Identify which cell holds the provided text, then report its (x, y) central coordinate. 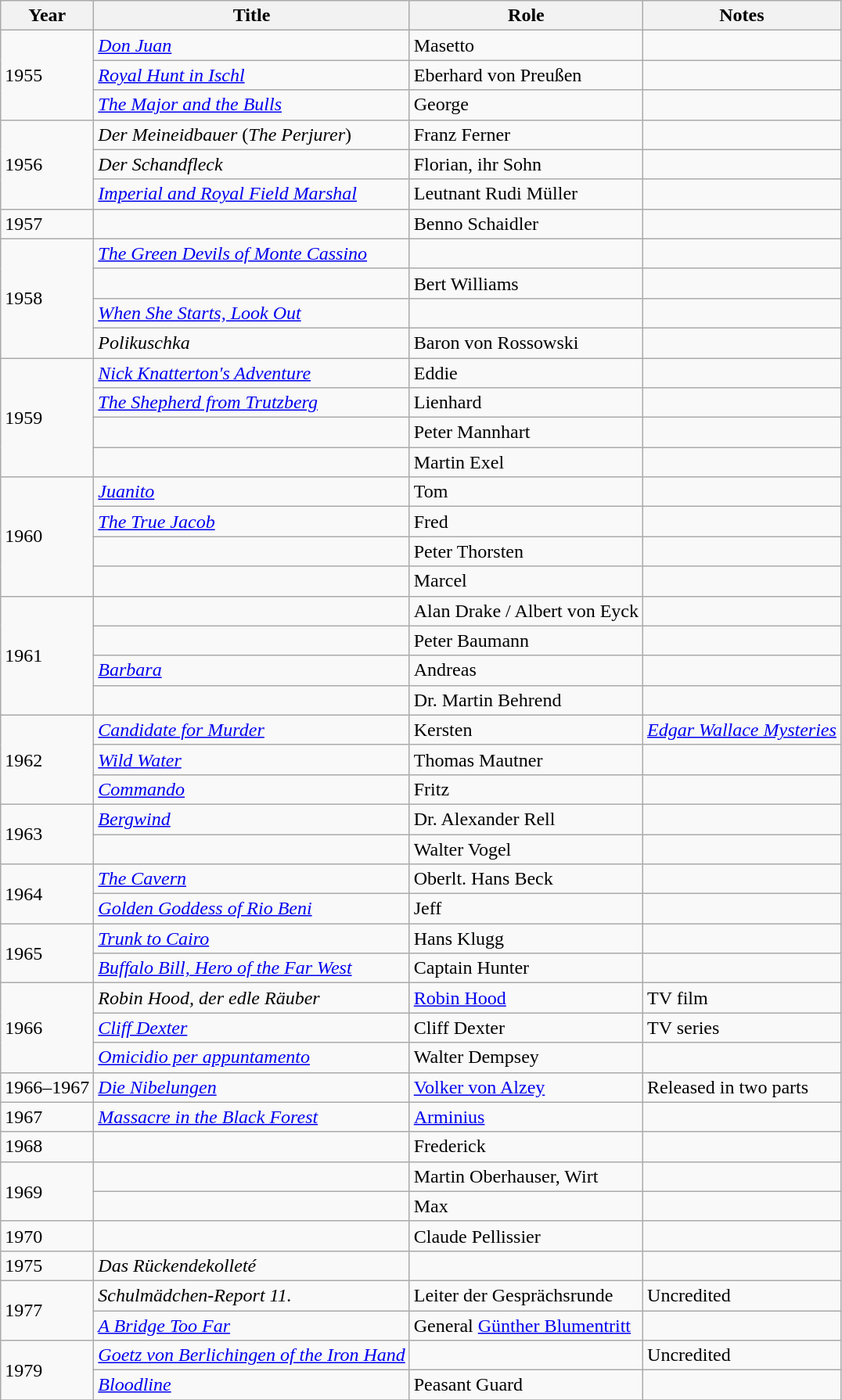
Polikuschka (252, 343)
Goetz von Berlichingen of the Iron Hand (252, 1355)
The Green Devils of Monte Cassino (252, 253)
Eberhard von Preußen (526, 75)
Schulmädchen-Report 11. (252, 1295)
Kersten (526, 730)
Eddie (526, 373)
Robin Hood, der edle Räuber (252, 998)
TV film (742, 998)
Lienhard (526, 403)
1977 (47, 1310)
TV series (742, 1028)
Walter Vogel (526, 849)
1962 (47, 759)
Robin Hood (526, 998)
Claude Pellissier (526, 1236)
Hans Klugg (526, 939)
Wild Water (252, 759)
George (526, 105)
The Shepherd from Trutzberg (252, 403)
Commando (252, 789)
Der Meineidbauer (The Perjurer) (252, 135)
Bergwind (252, 819)
Released in two parts (742, 1087)
1956 (47, 164)
Bert Williams (526, 283)
Bloodline (252, 1385)
Captain Hunter (526, 968)
1966 (47, 1028)
1958 (47, 298)
1969 (47, 1191)
Max (526, 1206)
1957 (47, 224)
Title (252, 16)
1979 (47, 1370)
1964 (47, 894)
Peter Thorsten (526, 551)
Nick Knatterton's Adventure (252, 373)
1961 (47, 655)
General Günther Blumentritt (526, 1326)
Andreas (526, 670)
Marcel (526, 581)
Peter Mannhart (526, 433)
Benno Schaidler (526, 224)
Martin Oberhauser, Wirt (526, 1176)
Peter Baumann (526, 641)
Baron von Rossowski (526, 343)
Leiter der Gesprächsrunde (526, 1295)
Royal Hunt in Ischl (252, 75)
Edgar Wallace Mysteries (742, 730)
Martin Exel (526, 462)
Thomas Mautner (526, 759)
Year (47, 16)
1960 (47, 537)
Don Juan (252, 45)
Buffalo Bill, Hero of the Far West (252, 968)
When She Starts, Look Out (252, 313)
Juanito (252, 492)
Das Rückendekolleté (252, 1265)
Fritz (526, 789)
1959 (47, 418)
A Bridge Too Far (252, 1326)
1975 (47, 1265)
1968 (47, 1147)
The Cavern (252, 879)
Jeff (526, 909)
1963 (47, 834)
Volker von Alzey (526, 1087)
Leutnant Rudi Müller (526, 194)
Tom (526, 492)
Golden Goddess of Rio Beni (252, 909)
The True Jacob (252, 522)
Trunk to Cairo (252, 939)
1965 (47, 953)
Omicidio per appuntamento (252, 1057)
Florian, ihr Sohn (526, 164)
1970 (47, 1236)
Dr. Alexander Rell (526, 819)
The Major and the Bulls (252, 105)
1966–1967 (47, 1087)
Dr. Martin Behrend (526, 700)
Peasant Guard (526, 1385)
Walter Dempsey (526, 1057)
Masetto (526, 45)
Role (526, 16)
Frederick (526, 1147)
Notes (742, 16)
Arminius (526, 1117)
Der Schandfleck (252, 164)
Massacre in the Black Forest (252, 1117)
Barbara (252, 670)
Franz Ferner (526, 135)
1967 (47, 1117)
Candidate for Murder (252, 730)
Die Nibelungen (252, 1087)
Alan Drake / Albert von Eyck (526, 611)
Imperial and Royal Field Marshal (252, 194)
1955 (47, 75)
Oberlt. Hans Beck (526, 879)
Fred (526, 522)
